Return [X, Y] of the center of cell containing provided text 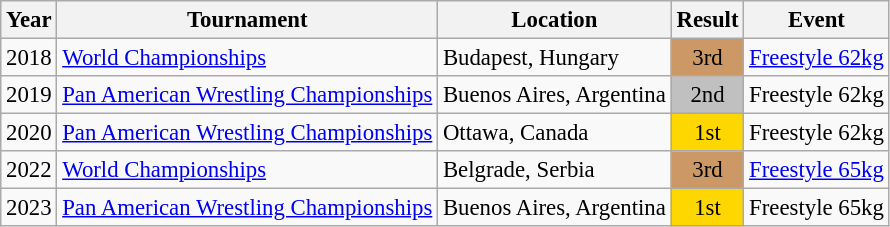
2020 [29, 133]
Tournament [248, 20]
Budapest, Hungary [555, 58]
Belgrade, Serbia [555, 170]
2018 [29, 58]
Result [708, 20]
Location [555, 20]
Event [816, 20]
Year [29, 20]
2019 [29, 95]
2nd [708, 95]
Ottawa, Canada [555, 133]
2023 [29, 208]
2022 [29, 170]
